Return the [X, Y] coordinate for the center point of the cell that contains the specified text.  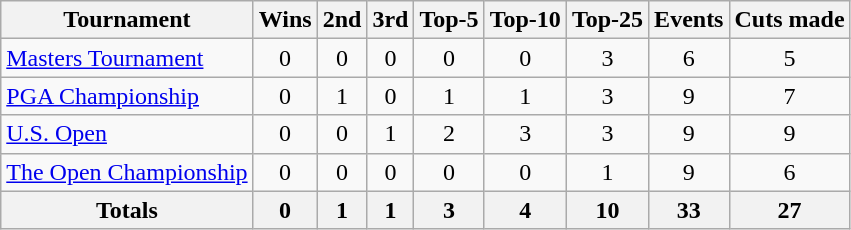
Wins [285, 20]
4 [525, 210]
U.S. Open [127, 134]
7 [790, 96]
Top-25 [607, 20]
10 [607, 210]
2nd [342, 20]
Cuts made [790, 20]
PGA Championship [127, 96]
3rd [390, 20]
Top-10 [525, 20]
2 [449, 134]
27 [790, 210]
Top-5 [449, 20]
The Open Championship [127, 172]
33 [689, 210]
5 [790, 58]
Tournament [127, 20]
Totals [127, 210]
Masters Tournament [127, 58]
Events [689, 20]
